Detect which cell encompasses the target text, then output its [X, Y] center coordinate. 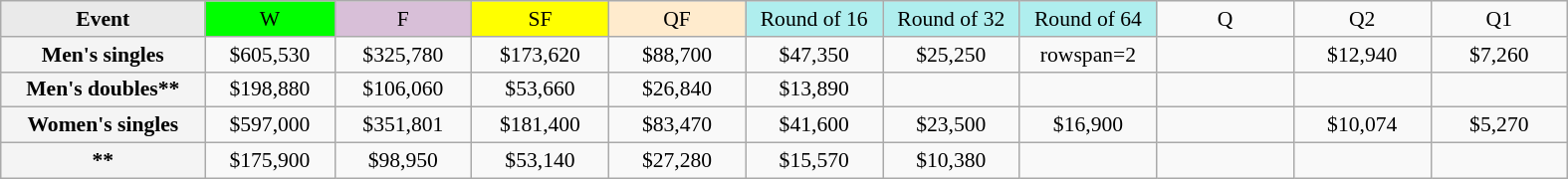
$198,880 [270, 89]
$10,074 [1362, 125]
Round of 64 [1088, 19]
$26,840 [677, 89]
$27,280 [677, 161]
** [104, 161]
Men's doubles** [104, 89]
Q2 [1362, 19]
Men's singles [104, 55]
$47,350 [814, 55]
W [270, 19]
$175,900 [270, 161]
$5,270 [1499, 125]
$7,260 [1499, 55]
Event [104, 19]
$106,060 [403, 89]
SF [541, 19]
Women's singles [104, 125]
$25,250 [951, 55]
$41,600 [814, 125]
$10,380 [951, 161]
Round of 16 [814, 19]
$83,470 [677, 125]
$605,530 [270, 55]
$181,400 [541, 125]
$53,140 [541, 161]
$53,660 [541, 89]
$12,940 [1362, 55]
$88,700 [677, 55]
$597,000 [270, 125]
$16,900 [1088, 125]
$325,780 [403, 55]
rowspan=2 [1088, 55]
F [403, 19]
Q1 [1499, 19]
$98,950 [403, 161]
Q [1226, 19]
QF [677, 19]
$23,500 [951, 125]
Round of 32 [951, 19]
$351,801 [403, 125]
$13,890 [814, 89]
$173,620 [541, 55]
$15,570 [814, 161]
